Capture the cell that displays the provided text and extract its [x, y] central coordinate. 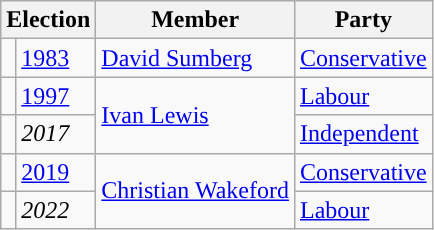
Ivan Lewis [196, 115]
Election [48, 20]
1997 [56, 96]
2022 [56, 210]
Member [196, 20]
Independent [363, 134]
1983 [56, 58]
Christian Wakeford [196, 191]
David Sumberg [196, 58]
2019 [56, 172]
Party [363, 20]
2017 [56, 134]
